For the text-containing cell, return its midpoint in (X, Y) coordinate format. 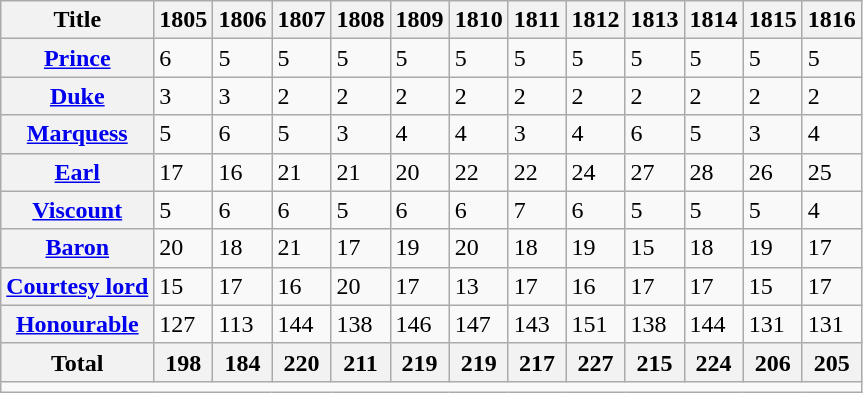
13 (478, 286)
1812 (596, 20)
184 (242, 362)
Earl (78, 172)
Baron (78, 248)
211 (360, 362)
Title (78, 20)
Prince (78, 58)
Marquess (78, 134)
1807 (302, 20)
227 (596, 362)
26 (772, 172)
1805 (184, 20)
Viscount (78, 210)
1808 (360, 20)
205 (832, 362)
1811 (537, 20)
143 (537, 324)
Duke (78, 96)
1814 (714, 20)
Honourable (78, 324)
1806 (242, 20)
151 (596, 324)
220 (302, 362)
1815 (772, 20)
147 (478, 324)
146 (420, 324)
24 (596, 172)
7 (537, 210)
27 (654, 172)
1809 (420, 20)
1813 (654, 20)
25 (832, 172)
1816 (832, 20)
28 (714, 172)
127 (184, 324)
206 (772, 362)
Total (78, 362)
217 (537, 362)
Courtesy lord (78, 286)
224 (714, 362)
215 (654, 362)
198 (184, 362)
1810 (478, 20)
113 (242, 324)
